Search for the cell housing the specified text and yield its [x, y] center coordinate. 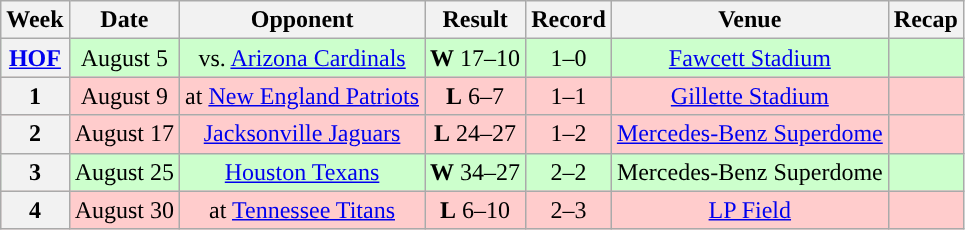
1–1 [569, 96]
Recap [926, 20]
W 17–10 [476, 58]
L 6–7 [476, 96]
at New England Patriots [302, 96]
1 [35, 96]
2–3 [569, 210]
Date [124, 20]
HOF [35, 58]
L 24–27 [476, 134]
August 17 [124, 134]
3 [35, 172]
Venue [750, 20]
Houston Texans [302, 172]
Result [476, 20]
Fawcett Stadium [750, 58]
Week [35, 20]
L 6–10 [476, 210]
August 9 [124, 96]
at Tennessee Titans [302, 210]
Jacksonville Jaguars [302, 134]
4 [35, 210]
August 5 [124, 58]
Record [569, 20]
1–2 [569, 134]
W 34–27 [476, 172]
August 30 [124, 210]
vs. Arizona Cardinals [302, 58]
1–0 [569, 58]
2–2 [569, 172]
LP Field [750, 210]
Gillette Stadium [750, 96]
2 [35, 134]
August 25 [124, 172]
Opponent [302, 20]
